From the cell containing the given text, extract its center point as [X, Y] coordinate. 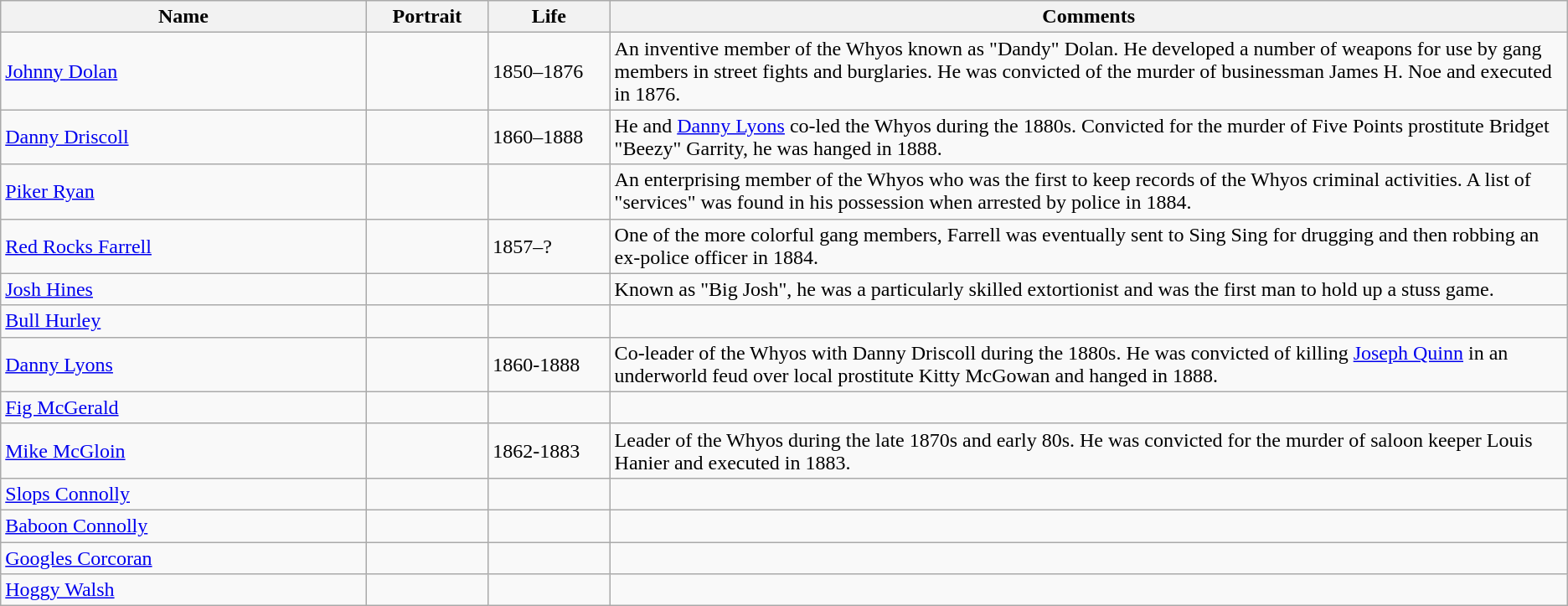
Portrait [427, 17]
Danny Driscoll [183, 137]
Slops Connolly [183, 494]
Fig McGerald [183, 407]
Life [549, 17]
Red Rocks Farrell [183, 246]
Comments [1089, 17]
Hoggy Walsh [183, 590]
Googles Corcoran [183, 557]
Danny Lyons [183, 364]
Piker Ryan [183, 191]
One of the more colorful gang members, Farrell was eventually sent to Sing Sing for drugging and then robbing an ex-police officer in 1884. [1089, 246]
Bull Hurley [183, 321]
Name [183, 17]
Leader of the Whyos during the late 1870s and early 80s. He was convicted for the murder of saloon keeper Louis Hanier and executed in 1883. [1089, 451]
Josh Hines [183, 289]
1862-1883 [549, 451]
Mike McGloin [183, 451]
Known as "Big Josh", he was a particularly skilled extortionist and was the first man to hold up a stuss game. [1089, 289]
Baboon Connolly [183, 526]
Johnny Dolan [183, 71]
1850–1876 [549, 71]
1860-1888 [549, 364]
1857–? [549, 246]
1860–1888 [549, 137]
